Identify which cell holds the provided text, then report its [x, y] central coordinate. 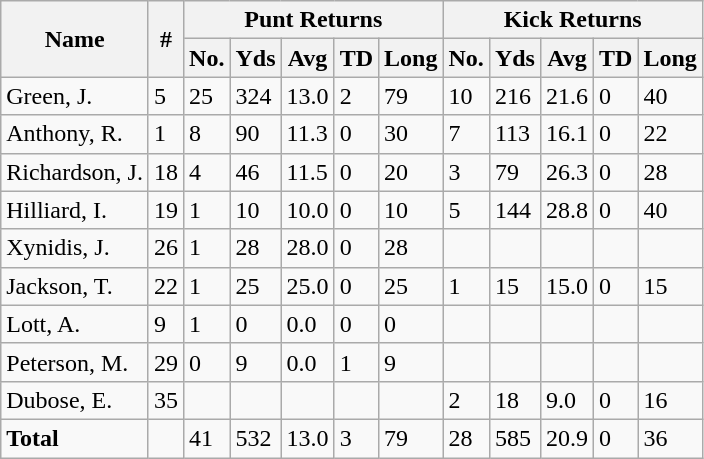
Hilliard, I. [75, 210]
585 [514, 438]
Richardson, J. [75, 172]
Dubose, E. [75, 400]
26 [166, 248]
Punt Returns [314, 20]
8 [207, 134]
11.3 [308, 134]
# [166, 39]
41 [207, 438]
216 [514, 96]
90 [256, 134]
4 [207, 172]
25.0 [308, 286]
15.0 [566, 286]
28.0 [308, 248]
Peterson, M. [75, 362]
Kick Returns [572, 20]
Lott, A. [75, 324]
Total [75, 438]
324 [256, 96]
144 [514, 210]
113 [514, 134]
Anthony, R. [75, 134]
16.1 [566, 134]
35 [166, 400]
19 [166, 210]
30 [411, 134]
20.9 [566, 438]
9.0 [566, 400]
20 [411, 172]
46 [256, 172]
11.5 [308, 172]
10.0 [308, 210]
21.6 [566, 96]
16 [670, 400]
532 [256, 438]
Name [75, 39]
26.3 [566, 172]
36 [670, 438]
7 [466, 134]
28.8 [566, 210]
Green, J. [75, 96]
Jackson, T. [75, 286]
Xynidis, J. [75, 248]
29 [166, 362]
